Extract the [x, y] coordinate from the center of the cell holding the provided text.  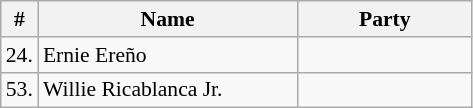
Ernie Ereño [168, 55]
53. [20, 90]
# [20, 19]
Name [168, 19]
24. [20, 55]
Party [384, 19]
Willie Ricablanca Jr. [168, 90]
